Return (x, y) of the center of cell containing provided text 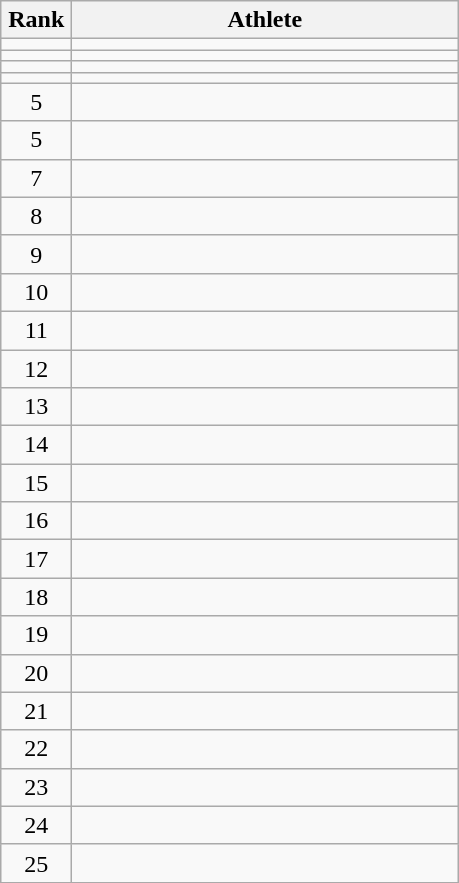
20 (36, 673)
7 (36, 178)
9 (36, 254)
15 (36, 483)
13 (36, 407)
Rank (36, 20)
21 (36, 711)
Athlete (265, 20)
22 (36, 749)
12 (36, 369)
23 (36, 787)
8 (36, 216)
14 (36, 445)
17 (36, 559)
16 (36, 521)
10 (36, 292)
11 (36, 330)
25 (36, 863)
19 (36, 635)
24 (36, 825)
18 (36, 597)
